Find where the given text appears and provide that cell's center as [x, y] coordinate. 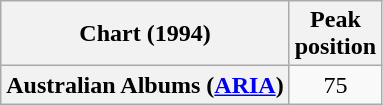
Australian Albums (ARIA) [145, 85]
Chart (1994) [145, 34]
Peakposition [335, 34]
75 [335, 85]
